Capture the cell that displays the provided text and extract its (X, Y) central coordinate. 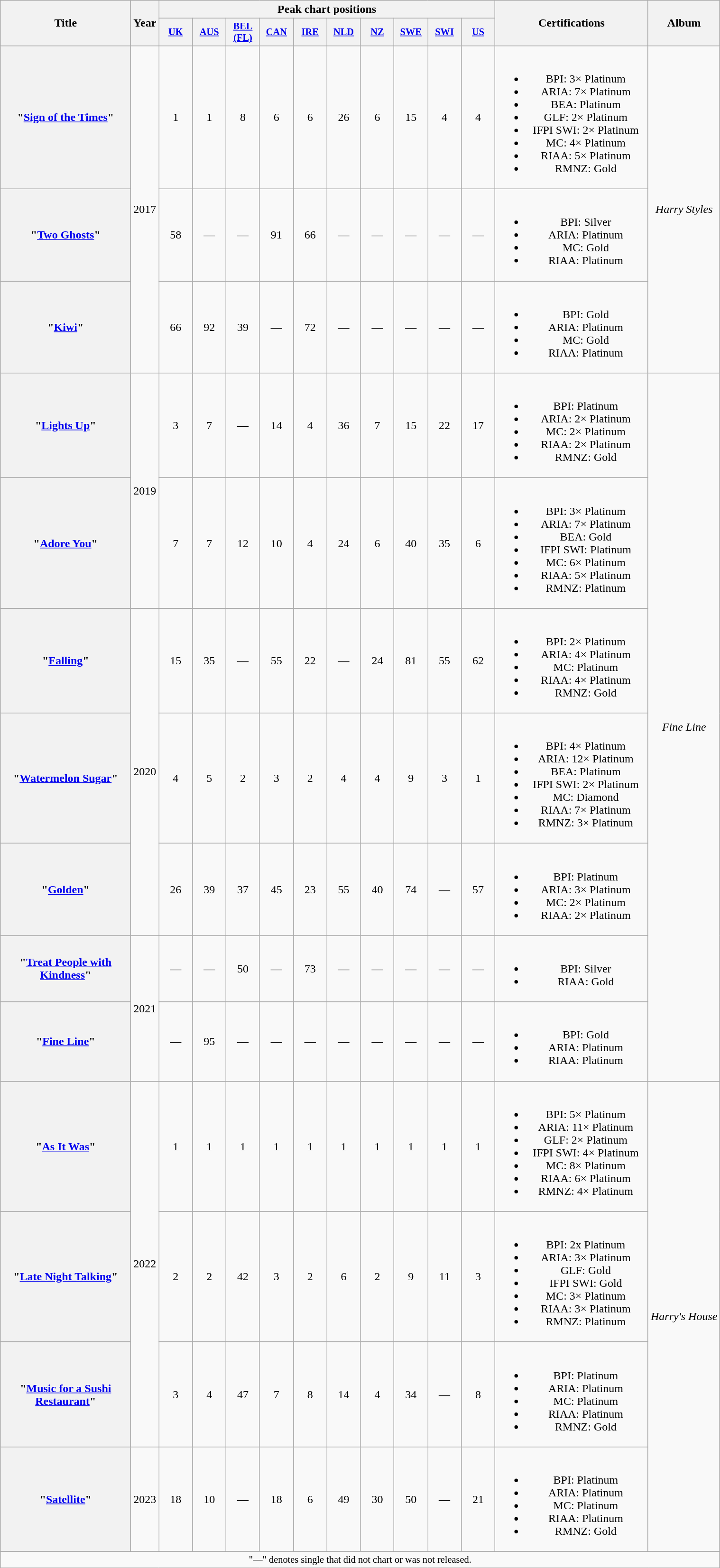
73 (310, 969)
5 (210, 779)
"Satellite" (65, 1499)
BPI: 2x PlatinumARIA: 3× PlatinumGLF: GoldIFPI SWI: GoldMC: 3× PlatinumRIAA: 3× PlatinumRMNZ: Platinum (571, 1276)
SWI (445, 32)
"Two Ghosts" (65, 235)
BPI: SilverRIAA: Gold (571, 969)
BPI: PlatinumARIA: 2× PlatinumMC: 2× PlatinumRIAA: 2× PlatinumRMNZ: Gold (571, 426)
Album (684, 23)
Fine Line (684, 727)
2019 (145, 491)
"Adore You" (65, 543)
"Music for a Sushi Restaurant" (65, 1394)
BPI: SilverARIA: PlatinumMC: GoldRIAA: Platinum (571, 235)
"Falling" (65, 661)
AUS (210, 32)
42 (243, 1276)
"Sign of the Times" (65, 117)
2021 (145, 1008)
95 (210, 1041)
BPI: GoldARIA: PlatinumMC: GoldRIAA: Platinum (571, 327)
BPI: PlatinumARIA: 3× PlatinumMC: 2× PlatinumRIAA: 2× Platinum (571, 889)
"Golden" (65, 889)
2022 (145, 1264)
BPI: 3× PlatinumARIA: 7× PlatinumBEA: GoldIFPI SWI: PlatinumMC: 6× PlatinumRIAA: 5× PlatinumRMNZ: Platinum (571, 543)
2020 (145, 772)
30 (378, 1499)
21 (478, 1499)
72 (310, 327)
"Lights Up" (65, 426)
62 (478, 661)
"Fine Line" (65, 1041)
BPI: 4× PlatinumARIA: 12× PlatinumBEA: PlatinumIFPI SWI: 2× PlatinumMC: DiamondRIAA: 7× PlatinumRMNZ: 3× Platinum (571, 779)
BPI: 3× PlatinumARIA: 7× PlatinumBEA: PlatinumGLF: 2× PlatinumIFPI SWI: 2× PlatinumMC: 4× PlatinumRIAA: 5× PlatinumRMNZ: Gold (571, 117)
IRE (310, 32)
BPI: 2× PlatinumARIA: 4× PlatinumMC: PlatinumRIAA: 4× PlatinumRMNZ: Gold (571, 661)
Year (145, 23)
11 (445, 1276)
Peak chart positions (327, 9)
UK (175, 32)
BPI: GoldARIA: PlatinumRIAA: Platinum (571, 1041)
2023 (145, 1499)
47 (243, 1394)
74 (411, 889)
81 (411, 661)
"—" denotes single that did not chart or was not released. (360, 1559)
17 (478, 426)
NLD (343, 32)
CAN (276, 32)
"Late Night Talking" (65, 1276)
58 (175, 235)
36 (343, 426)
NZ (378, 32)
92 (210, 327)
BEL(FL) (243, 32)
34 (411, 1394)
23 (310, 889)
91 (276, 235)
"Kiwi" (65, 327)
"Watermelon Sugar" (65, 779)
US (478, 32)
Harry's House (684, 1316)
Harry Styles (684, 209)
37 (243, 889)
57 (478, 889)
"As It Was" (65, 1146)
BPI: 5× PlatinumARIA: 11× PlatinumGLF: 2× PlatinumIFPI SWI: 4× PlatinumMC: 8× PlatinumRIAA: 6× PlatinumRMNZ: 4× Platinum (571, 1146)
Certifications (571, 23)
12 (243, 543)
49 (343, 1499)
45 (276, 889)
2017 (145, 209)
SWE (411, 32)
Title (65, 23)
"Treat People with Kindness" (65, 969)
